Pinpoint the cell where the given text exists, returning its (X, Y) midpoint coordinate. 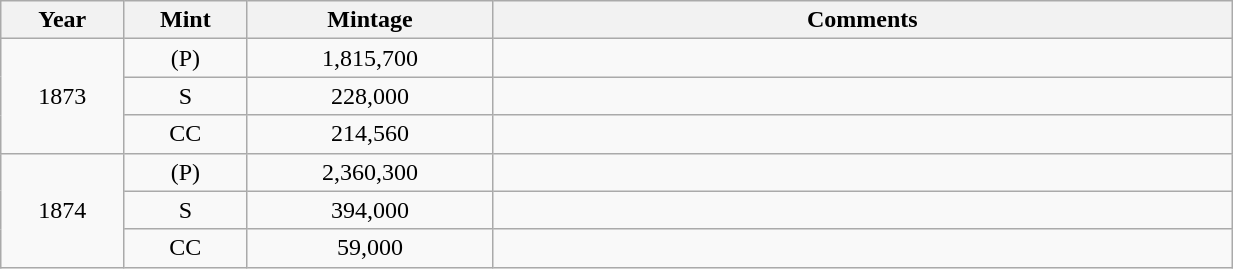
Mint (186, 20)
394,000 (370, 210)
Mintage (370, 20)
2,360,300 (370, 172)
Year (62, 20)
1,815,700 (370, 58)
214,560 (370, 134)
59,000 (370, 248)
Comments (862, 20)
1874 (62, 210)
1873 (62, 96)
228,000 (370, 96)
